Search for the cell housing the specified text and yield its [X, Y] center coordinate. 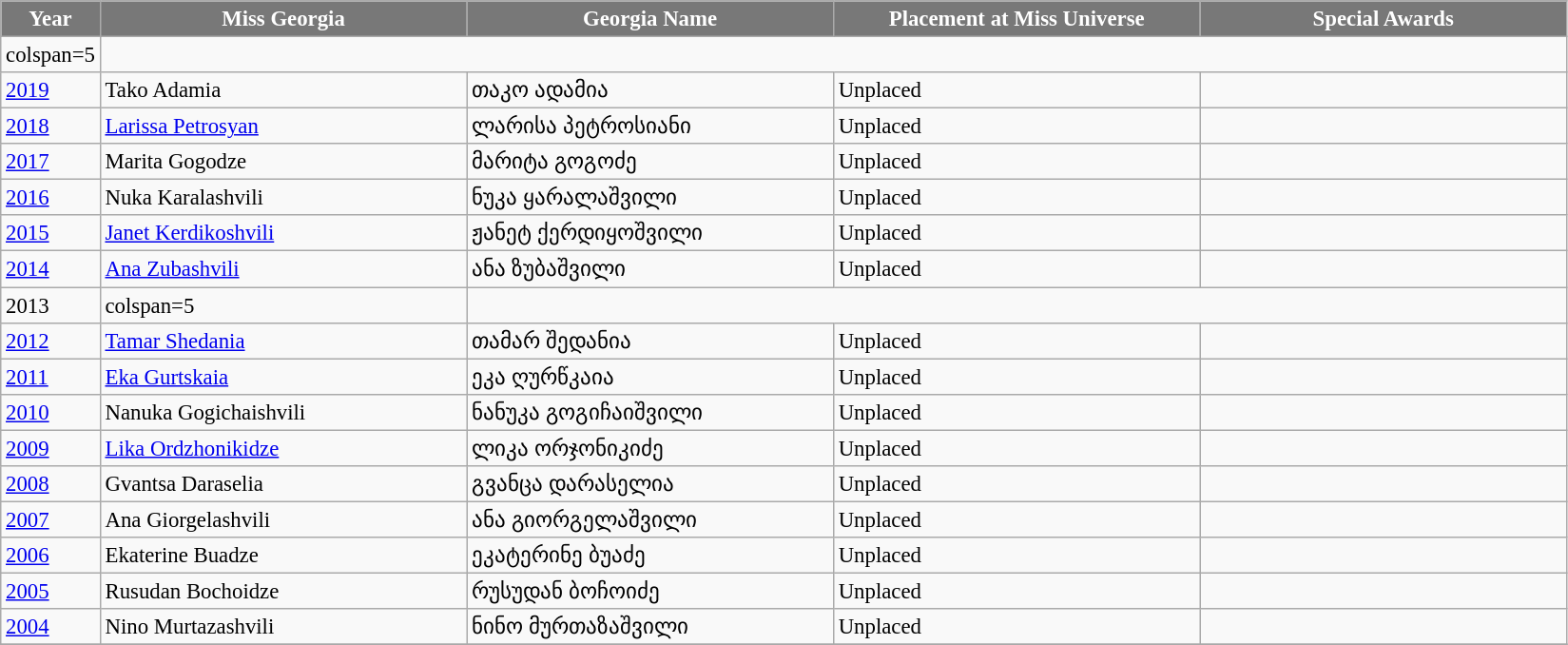
Tako Adamia [283, 90]
Nino Murtazashvili [283, 627]
ანა გიორგელაშვილი [650, 519]
2007 [50, 519]
Nuka Karalashvili [283, 198]
Marita Gogodze [283, 162]
2005 [50, 591]
რუსუდან ბოჩოიძე [650, 591]
გვანცა დარასელია [650, 484]
ანა ზუბაშვილი [650, 269]
2009 [50, 448]
ნუკა ყარალაშვილი [650, 198]
2008 [50, 484]
2010 [50, 412]
თაკო ადამია [650, 90]
2018 [50, 127]
Ana Giorgelashvili [283, 519]
Georgia Name [650, 19]
Larissa Petrosyan [283, 127]
Special Awards [1384, 19]
Nanuka Gogichaishvili [283, 412]
2014 [50, 269]
ეკა ღურწკაია [650, 377]
2019 [50, 90]
Ekaterine Buadze [283, 556]
ნანუკა გოგიჩაიშვილი [650, 412]
Placement at Miss Universe [1016, 19]
მარიტა გოგოძე [650, 162]
2012 [50, 341]
2013 [50, 305]
ლარისა პეტროსიანი [650, 127]
Year [50, 19]
Gvantsa Daraselia [283, 484]
ეკატერინე ბუაძე [650, 556]
2015 [50, 233]
2011 [50, 377]
თამარ შედანია [650, 341]
ნინო მურთაზაშვილი [650, 627]
Janet Kerdikoshvili [283, 233]
ლიკა ორჯონიკიძე [650, 448]
Eka Gurtskaia [283, 377]
Ana Zubashvili [283, 269]
Lika Ordzhonikidze [283, 448]
2017 [50, 162]
ჟანეტ ქერდიყოშვილი [650, 233]
Tamar Shedania [283, 341]
2006 [50, 556]
Rusudan Bochoidze [283, 591]
Miss Georgia [283, 19]
2004 [50, 627]
2016 [50, 198]
